Extract the (X, Y) coordinate from the center of the cell holding the provided text.  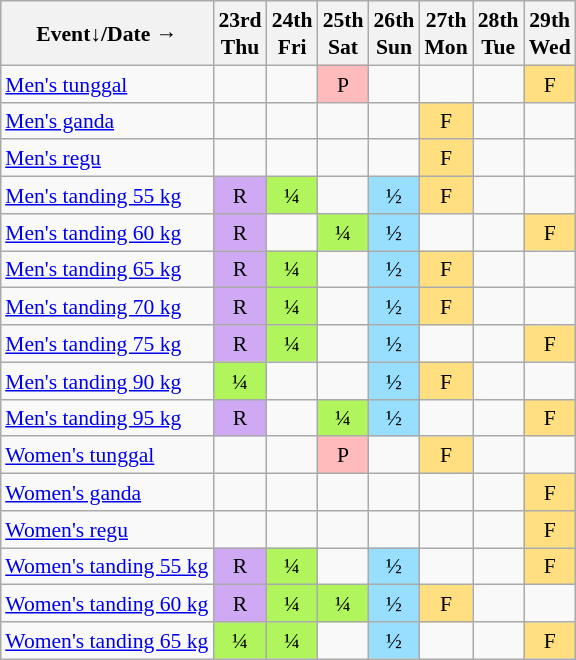
Men's tanding 95 kg (106, 418)
Men's tanding 55 kg (106, 194)
Men's tanding 60 kg (106, 232)
Men's tanding 70 kg (106, 306)
Men's tanding 65 kg (106, 268)
23rdThu (240, 33)
Women's tanding 55 kg (106, 566)
Men's ganda (106, 120)
24thFri (292, 33)
Men's regu (106, 158)
Event↓/Date → (106, 33)
Men's tanding 90 kg (106, 380)
Women's tunggal (106, 454)
Men's tanding 75 kg (106, 344)
Women's regu (106, 528)
29thWed (550, 33)
Women's tanding 60 kg (106, 604)
26thSun (394, 33)
25thSat (344, 33)
28thTue (498, 33)
Women's ganda (106, 492)
Men's tunggal (106, 84)
Women's tanding 65 kg (106, 640)
27thMon (446, 33)
